Find where the given text appears and provide that cell's center as (x, y) coordinate. 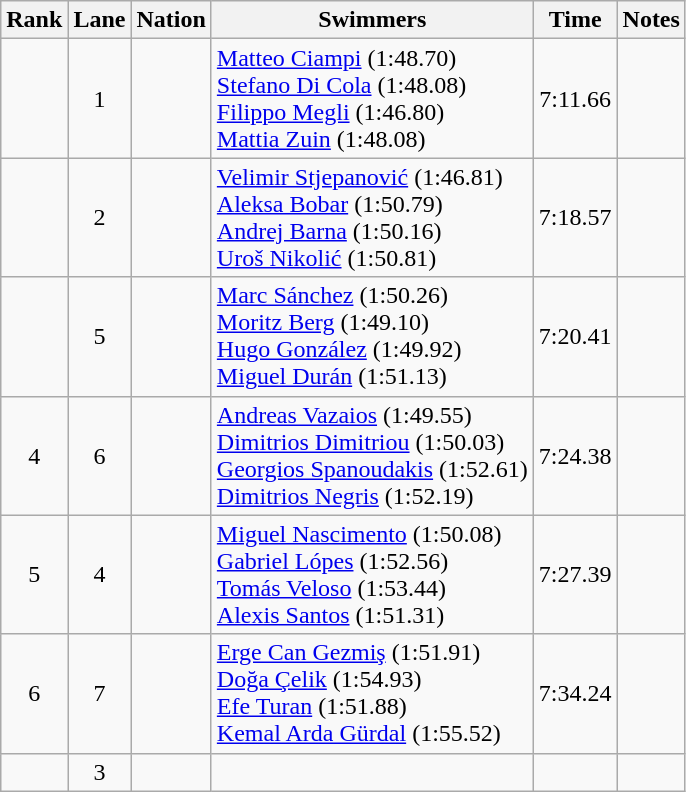
7:24.38 (575, 456)
Andreas Vazaios (1:49.55)Dimitrios Dimitriou (1:50.03)Georgios Spanoudakis (1:52.61)Dimitrios Negris (1:52.19) (372, 456)
7:27.39 (575, 574)
Notes (651, 20)
Miguel Nascimento (1:50.08)Gabriel Lópes (1:52.56)Tomás Veloso (1:53.44)Alexis Santos (1:51.31) (372, 574)
7:34.24 (575, 694)
Nation (171, 20)
Marc Sánchez (1:50.26)Moritz Berg (1:49.10)Hugo González (1:49.92)Miguel Durán (1:51.13) (372, 336)
Time (575, 20)
7:11.66 (575, 98)
Erge Can Gezmiş (1:51.91)Doğa Çelik (1:54.93)Efe Turan (1:51.88)Kemal Arda Gürdal (1:55.52) (372, 694)
3 (100, 772)
Matteo Ciampi (1:48.70)Stefano Di Cola (1:48.08)Filippo Megli (1:46.80)Mattia Zuin (1:48.08) (372, 98)
Velimir Stjepanović (1:46.81)Aleksa Bobar (1:50.79)Andrej Barna (1:50.16)Uroš Nikolić (1:50.81) (372, 218)
7 (100, 694)
7:20.41 (575, 336)
Swimmers (372, 20)
Lane (100, 20)
2 (100, 218)
7:18.57 (575, 218)
1 (100, 98)
Rank (34, 20)
